Provide the [X, Y] coordinate of the cell's center where the given text is located.  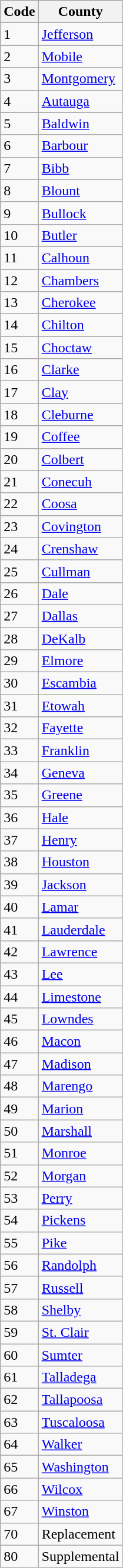
50 [19, 1131]
Hale [80, 818]
56 [19, 1265]
Lee [80, 974]
48 [19, 1086]
Conecuh [80, 482]
31 [19, 706]
Winston [80, 1512]
3 [19, 79]
27 [19, 616]
54 [19, 1220]
1 [19, 34]
21 [19, 482]
42 [19, 952]
St. Clair [80, 1332]
58 [19, 1310]
Dale [80, 593]
52 [19, 1176]
Lamar [80, 907]
65 [19, 1467]
5 [19, 124]
Lowndes [80, 1019]
Coosa [80, 504]
15 [19, 348]
14 [19, 325]
36 [19, 818]
Monroe [80, 1153]
Clay [80, 392]
Henry [80, 840]
Fayette [80, 728]
10 [19, 235]
Cleburne [80, 415]
Pike [80, 1243]
DeKalb [80, 638]
30 [19, 683]
64 [19, 1444]
Shelby [80, 1310]
32 [19, 728]
Elmore [80, 661]
4 [19, 101]
19 [19, 437]
Chilton [80, 325]
Morgan [80, 1176]
29 [19, 661]
80 [19, 1556]
Jefferson [80, 34]
53 [19, 1198]
Talladega [80, 1377]
39 [19, 885]
2 [19, 56]
Limestone [80, 997]
17 [19, 392]
Tallapoosa [80, 1400]
Supplemental [80, 1556]
Calhoun [80, 258]
Sumter [80, 1355]
Dallas [80, 616]
Houston [80, 862]
Blount [80, 191]
9 [19, 213]
34 [19, 773]
Macon [80, 1042]
23 [19, 526]
Chambers [80, 281]
60 [19, 1355]
Marion [80, 1109]
Randolph [80, 1265]
55 [19, 1243]
24 [19, 549]
37 [19, 840]
Geneva [80, 773]
51 [19, 1153]
Barbour [80, 146]
46 [19, 1042]
38 [19, 862]
66 [19, 1489]
Autauga [80, 101]
Wilcox [80, 1489]
70 [19, 1534]
40 [19, 907]
16 [19, 370]
62 [19, 1400]
49 [19, 1109]
Covington [80, 526]
43 [19, 974]
Marshall [80, 1131]
20 [19, 459]
6 [19, 146]
Washington [80, 1467]
13 [19, 303]
County [80, 12]
Baldwin [80, 124]
Cullman [80, 571]
8 [19, 191]
Cherokee [80, 303]
33 [19, 750]
Escambia [80, 683]
Choctaw [80, 348]
12 [19, 281]
Lauderdale [80, 929]
47 [19, 1064]
Butler [80, 235]
Coffee [80, 437]
Pickens [80, 1220]
Bullock [80, 213]
63 [19, 1422]
Crenshaw [80, 549]
Perry [80, 1198]
7 [19, 168]
61 [19, 1377]
Mobile [80, 56]
28 [19, 638]
Franklin [80, 750]
67 [19, 1512]
Walker [80, 1444]
Bibb [80, 168]
41 [19, 929]
25 [19, 571]
Russell [80, 1287]
44 [19, 997]
Code [19, 12]
18 [19, 415]
Colbert [80, 459]
Tuscaloosa [80, 1422]
Lawrence [80, 952]
26 [19, 593]
45 [19, 1019]
Marengo [80, 1086]
Montgomery [80, 79]
35 [19, 795]
22 [19, 504]
Clarke [80, 370]
59 [19, 1332]
Greene [80, 795]
57 [19, 1287]
Jackson [80, 885]
Etowah [80, 706]
11 [19, 258]
Replacement [80, 1534]
Madison [80, 1064]
